From the cell containing the given text, extract its center point as (X, Y) coordinate. 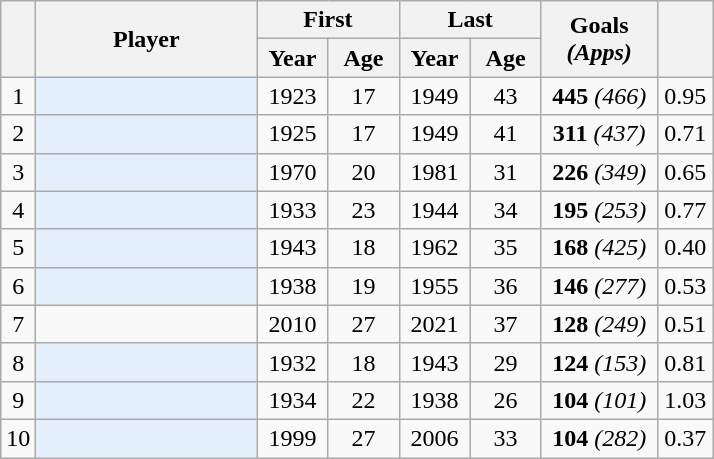
37 (506, 324)
1933 (292, 210)
1.03 (685, 400)
1944 (434, 210)
20 (364, 172)
2 (18, 134)
22 (364, 400)
0.95 (685, 96)
26 (506, 400)
226 (349) (599, 172)
9 (18, 400)
33 (506, 438)
34 (506, 210)
31 (506, 172)
1962 (434, 248)
1999 (292, 438)
0.51 (685, 324)
1932 (292, 362)
1981 (434, 172)
2006 (434, 438)
1934 (292, 400)
0.81 (685, 362)
128 (249) (599, 324)
First (328, 20)
2021 (434, 324)
1925 (292, 134)
146 (277) (599, 286)
0.37 (685, 438)
36 (506, 286)
10 (18, 438)
4 (18, 210)
7 (18, 324)
1923 (292, 96)
43 (506, 96)
0.53 (685, 286)
19 (364, 286)
Goals(Apps) (599, 39)
8 (18, 362)
0.40 (685, 248)
35 (506, 248)
41 (506, 134)
0.65 (685, 172)
3 (18, 172)
1970 (292, 172)
1955 (434, 286)
104 (101) (599, 400)
23 (364, 210)
168 (425) (599, 248)
445 (466) (599, 96)
104 (282) (599, 438)
6 (18, 286)
311 (437) (599, 134)
124 (153) (599, 362)
Player (146, 39)
1 (18, 96)
0.77 (685, 210)
29 (506, 362)
5 (18, 248)
195 (253) (599, 210)
2010 (292, 324)
Last (470, 20)
0.71 (685, 134)
